Search for the cell housing the specified text and yield its (x, y) center coordinate. 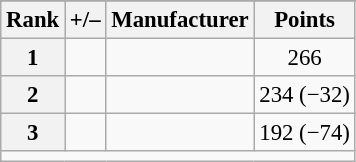
192 (−74) (304, 133)
2 (33, 95)
Rank (33, 20)
Manufacturer (180, 20)
3 (33, 133)
266 (304, 58)
234 (−32) (304, 95)
1 (33, 58)
Points (304, 20)
+/– (86, 20)
